Determine the (x, y) coordinate at the center of the cell enclosing the given text.  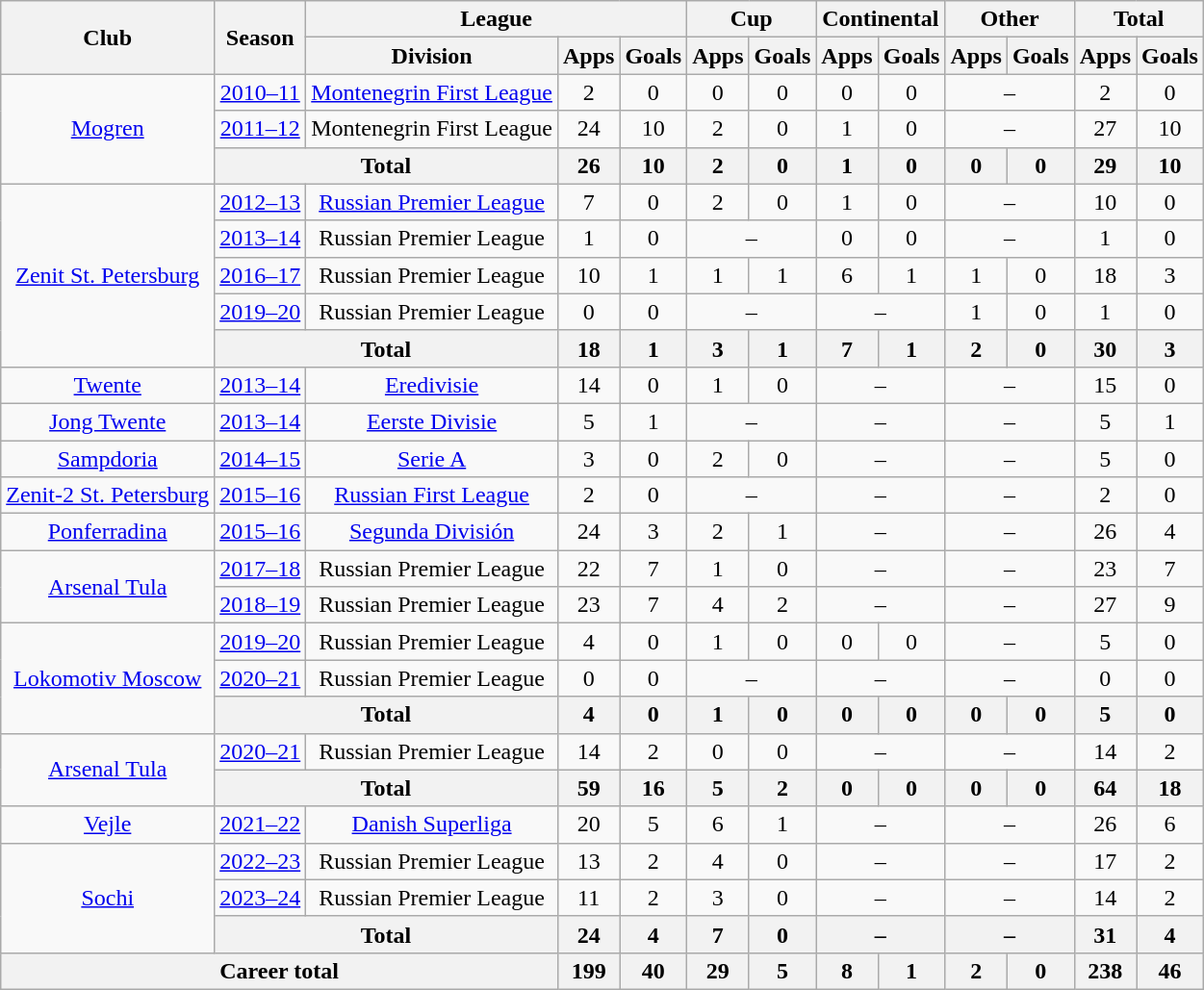
2023–24 (260, 898)
Segunda División (432, 532)
Club (108, 38)
2010–11 (260, 92)
15 (1105, 385)
Sampdoria (108, 459)
2018–19 (260, 605)
9 (1170, 605)
16 (653, 788)
2011–12 (260, 129)
11 (588, 898)
2016–17 (260, 275)
Eredivisie (432, 385)
Career total (279, 971)
20 (588, 825)
59 (588, 788)
2012–13 (260, 202)
199 (588, 971)
13 (588, 861)
Jong Twente (108, 421)
Serie A (432, 459)
238 (1105, 971)
Zenit-2 St. Petersburg (108, 495)
Vejle (108, 825)
46 (1170, 971)
64 (1105, 788)
Mogren (108, 129)
Cup (752, 19)
2021–22 (260, 825)
Lokomotiv Moscow (108, 678)
Zenit St. Petersburg (108, 275)
2014–15 (260, 459)
Continental (881, 19)
Danish Superliga (432, 825)
2017–18 (260, 569)
31 (1105, 934)
Twente (108, 385)
Season (260, 38)
40 (653, 971)
22 (588, 569)
Russian First League (432, 495)
Sochi (108, 898)
8 (847, 971)
2022–23 (260, 861)
30 (1105, 348)
17 (1105, 861)
Other (1010, 19)
Eerste Divisie (432, 421)
League (497, 19)
Division (432, 56)
Ponferradina (108, 532)
